Pinpoint the cell where the given text exists, returning its [x, y] midpoint coordinate. 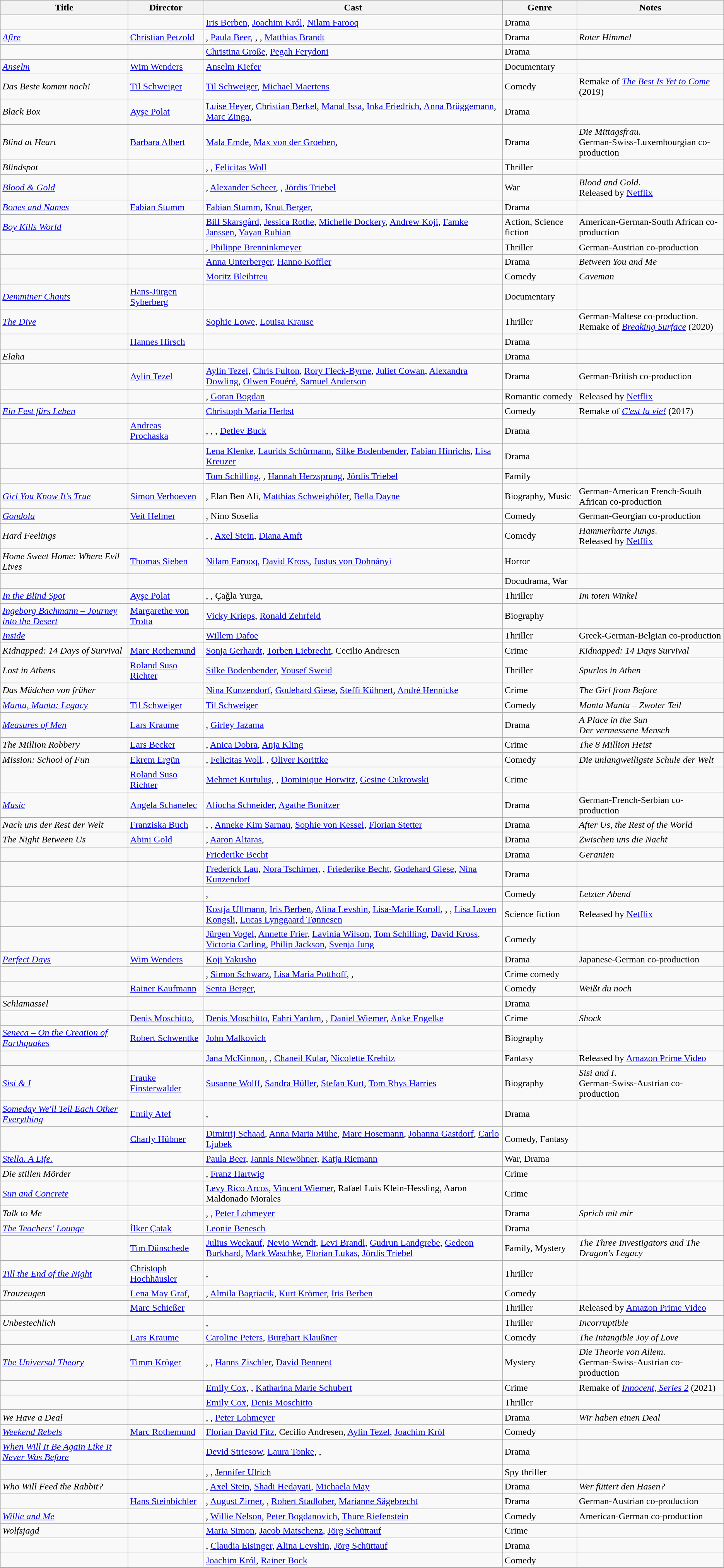
Weekend Rebels [64, 1432]
Blood & Gold [64, 187]
The Three Investigators and The Dragon's Legacy [651, 1248]
Stella. A Life. [64, 1159]
, Anica Dobra, Anja Kling [353, 745]
Kidnapped: 14 Days of Survival [64, 650]
Leonie Benesch [353, 1228]
Devid Striesow, Laura Tonke, , [353, 1452]
, Franz Hartwig [353, 1174]
Nina Kunzendorf, Godehard Giese, Steffi Kühnert, André Hennicke [353, 690]
, , Çağla Yurga, [353, 596]
Director [166, 8]
Lena Klenke, Laurids Schürmann, Silke Bodenbender, Fabian Hinrichs, Lisa Kreuzer [353, 456]
American-German co-production [651, 1516]
Romantic comedy [540, 396]
Nach uns der Rest der Welt [64, 825]
War, Drama [540, 1159]
Moritz Bleibtreu [353, 277]
Til Schweiger, Michael Maertens [353, 87]
Franziska Buch [166, 825]
Die unlangweiligste Schule der Welt [651, 760]
The 8 Million Heist [651, 745]
Rainer Kaufmann [166, 989]
Timm Kröger [166, 1363]
, Claudia Eisinger, Alina Levshin, Jörg Schüttauf [353, 1546]
, Goran Bogdan [353, 396]
Home Sweet Home: Where Evil Lives [64, 561]
Andreas Prochaska [166, 431]
Vicky Krieps, Ronald Zehrfeld [353, 616]
Crime comedy [540, 974]
Fabian Stumm [166, 207]
When Will It Be Again Like It Never Was Before [64, 1452]
Im toten Winkel [651, 596]
Seneca – On the Creation of Earthquakes [64, 1038]
Wer füttert den Hasen? [651, 1487]
, Nino Soselia [353, 516]
Wir haben einen Deal [651, 1417]
Black Box [64, 111]
Lost in Athens [64, 670]
Christian Petzold [166, 37]
Manta, Manta: Legacy [64, 705]
Frauke Finsterwalder [166, 1083]
Afire [64, 37]
, , Jennifer Ulrich [353, 1472]
Mystery [540, 1363]
, Elan Ben Ali, Matthias Schweighöfer, Bella Dayne [353, 496]
German-Georgian co-production [651, 516]
The Girl from Before [651, 690]
, Felicitas Woll, , Oliver Korittke [353, 760]
Japanese-German co-production [651, 959]
We Have a Deal [64, 1417]
Luise Heyer, Christian Berkel, Manal Issa, Inka Friedrich, Anna Brüggemann, Marc Zinga, [353, 111]
Spurlos in Athen [651, 670]
Measures of Men [64, 725]
Fabian Stumm, Knut Berger, [353, 207]
Christoph Hochhäusler [166, 1273]
Ein Fest fürs Leben [64, 411]
Talk to Me [64, 1214]
, Philippe Brenninkmeyer [353, 247]
Mission: School of Fun [64, 760]
Christoph Maria Herbst [353, 411]
Veit Helmer [166, 516]
Anna Unterberger, Hanno Koffler [353, 262]
, Almila Bagriacik, Kurt Krömer, Iris Berben [353, 1293]
Sprich mit mir [651, 1214]
Comedy, Fantasy [540, 1138]
Hammerharte Jungs. Released by Netflix [651, 536]
Silke Bodenbender, Yousef Sweid [353, 670]
Abini Gold [166, 839]
Denis Moschitto, [166, 1018]
Weißt du noch [651, 989]
Science fiction [540, 914]
, Girley Jazama [353, 725]
Genre [540, 8]
Levy Rico Arcos, Vincent Wiemer, Rafael Luis Klein-Hessling, Aaron Maldonado Morales [353, 1193]
Sisi and I. German-Swiss-Austrian co-production [651, 1083]
Bill Skarsgård, Jessica Rothe, Michelle Dockery, Andrew Koji, Famke Janssen, Yayan Ruhian [353, 227]
Denis Moschitto, Fahri Yardım, , Daniel Wiemer, Anke Engelke [353, 1018]
Willie and Me [64, 1516]
The Intangible Joy of Love [651, 1337]
Zwischen uns die Nacht [651, 839]
War [540, 187]
Notes [651, 8]
Blindspot [64, 167]
, August Zirner, , Robert Stadlober, Marianne Sägebrecht [353, 1501]
Aylin Tezel, Chris Fulton, Rory Fleck-Byrne, Juliet Cowan, Alexandra Dowling, Olwen Fouéré, Samuel Anderson [353, 376]
Sun and Concrete [64, 1193]
A Place in the Sun Der vermessene Mensch [651, 725]
Dimitrij Schaad, Anna Maria Mühe, Marc Hosemann, Johanna Gastdorf, Carlo Ljubek [353, 1138]
Action, Science fiction [540, 227]
Kidnapped: 14 Days Survival [651, 650]
Spy thriller [540, 1472]
Ekrem Ergün [166, 760]
Margarethe von Trotta [166, 616]
Susanne Wolff, Sandra Hüller, Stefan Kurt, Tom Rhys Harries [353, 1083]
Christina Große, Pegah Ferydoni [353, 52]
Barbara Albert [166, 142]
German-French-Serbian co-production [651, 805]
Remake of C'est la vie! (2017) [651, 411]
Hans Steinbichler [166, 1501]
Till the End of the Night [64, 1273]
Emily Atef [166, 1114]
Letzter Abend [651, 894]
Die Theorie von Allem. German-Swiss-Austrian co-production [651, 1363]
Perfect Days [64, 959]
Unbestechlich [64, 1323]
Lars Becker [166, 745]
Senta Berger, [353, 989]
Charly Hübner [166, 1138]
Tom Schilling, , Hannah Herzsprung, Jördis Triebel [353, 476]
, Alexander Scheer, , Jördis Triebel [353, 187]
, Axel Stein, Shadi Hedayati, Michaela May [353, 1487]
Music [64, 805]
Die stillen Mörder [64, 1174]
Manta Manta – Zwoter Teil [651, 705]
Anselm Kiefer [353, 67]
Jürgen Vogel, Annette Frier, Lavinia Wilson, Tom Schilling, David Kross, Victoria Carling, Philip Jackson, Svenja Jung [353, 940]
American-German-South African co-production [651, 227]
Cast [353, 8]
Frederick Lau, Nora Tschirner, , Friederike Becht, Godehard Giese, Nina Kunzendorf [353, 875]
Family, Mystery [540, 1248]
Horror [540, 561]
, Paula Beer, , , Matthias Brandt [353, 37]
The Teachers' Lounge [64, 1228]
Demminer Chants [64, 296]
, , Anneke Kim Sarnau, Sophie von Kessel, Florian Stetter [353, 825]
German-American French-South African co-production [651, 496]
Girl You Know It's True [64, 496]
Caroline Peters, Burghart Klaußner [353, 1337]
Wolfsjagd [64, 1531]
The Universal Theory [64, 1363]
Aylin Tezel [166, 376]
Die Mittagsfrau. German-Swiss-Luxembourgian co-production [651, 142]
The Dive [64, 322]
Elaha [64, 356]
Boy Kills World [64, 227]
Emily Cox, , Katharina Marie Schubert [353, 1388]
Nilam Farooq, David Kross, Justus von Dohnányi [353, 561]
Incorruptible [651, 1323]
Title [64, 8]
German-British co-production [651, 376]
Trauzeugen [64, 1293]
Julius Weckauf, Nevio Wendt, Levi Brandl, Gudrun Landgrebe, Gedeon Burkhard, Mark Waschke, Florian Lukas, Jördis Triebel [353, 1248]
Friederike Becht [353, 854]
, Aaron Altaras, [353, 839]
In the Blind Spot [64, 596]
Sonja Gerhardt, Torben Liebrecht, Cecilio Andresen [353, 650]
Maria Simon, Jacob Matschenz, Jörg Schüttauf [353, 1531]
Simon Verhoeven [166, 496]
, Willie Nelson, Peter Bogdanovich, Thure Riefenstein [353, 1516]
Hard Feelings [64, 536]
Marc Schießer [166, 1308]
Das Beste kommt noch! [64, 87]
Mala Emde, Max von der Groeben, [353, 142]
Thomas Sieben [166, 561]
Remake of The Best Is Yet to Come (2019) [651, 87]
Aliocha Schneider, Agathe Bonitzer [353, 805]
Robert Schwentke [166, 1038]
Joachim Król, Rainer Bock [353, 1560]
Florian David Fitz, Cecilio Andresen, Aylin Tezel, Joachim Król [353, 1432]
Blood and Gold. Released by Netflix [651, 187]
, Simon Schwarz, Lisa Maria Potthoff, , [353, 974]
Between You and Me [651, 262]
The Million Robbery [64, 745]
İlker Çatak [166, 1228]
Geranien [651, 854]
Tim Dünschede [166, 1248]
Remake of Innocent, Series 2 (2021) [651, 1388]
Angela Schanelec [166, 805]
Bones and Names [64, 207]
, , Axel Stein, Diana Amft [353, 536]
Hannes Hirsch [166, 342]
Jana McKinnon, , Chaneil Kular, Nicolette Krebitz [353, 1058]
John Malkovich [353, 1038]
Someday We'll Tell Each Other Everything [64, 1114]
After Us, the Rest of the World [651, 825]
Ingeborg Bachmann – Journey into the Desert [64, 616]
Mehmet Kurtuluş, , Dominique Horwitz, Gesine Cukrowski [353, 779]
The Night Between Us [64, 839]
, , , Detlev Buck [353, 431]
Koji Yakusho [353, 959]
Who Will Feed the Rabbit? [64, 1487]
Blind at Heart [64, 142]
Hans-Jürgen Syberberg [166, 296]
Caveman [651, 277]
Roter Himmel [651, 37]
Emily Cox, Denis Moschitto [353, 1402]
Greek-German-Belgian co-production [651, 636]
Gondola [64, 516]
Willem Dafoe [353, 636]
Anselm [64, 67]
, , Hanns Zischler, David Bennent [353, 1363]
Fantasy [540, 1058]
Sophie Lowe, Louisa Krause [353, 322]
Schlamassel [64, 1003]
Kostja Ullmann, Iris Berben, Alina Levshin, Lisa-Marie Koroll, , , Lisa Loven Kongsli, Lucas Lynggaard Tønnesen [353, 914]
Sisi & I [64, 1083]
, , Felicitas Woll [353, 167]
Lena May Graf, [166, 1293]
German-Maltese co-production. Remake of Breaking Surface (2020) [651, 322]
Shock [651, 1018]
Docudrama, War [540, 581]
Family [540, 476]
Inside [64, 636]
Paula Beer, Jannis Niewöhner, Katja Riemann [353, 1159]
Iris Berben, Joachim Król, Nilam Farooq [353, 22]
Biography, Music [540, 496]
Das Mädchen von früher [64, 690]
